Output the [X, Y] coordinate of the center of the cell containing the given text.  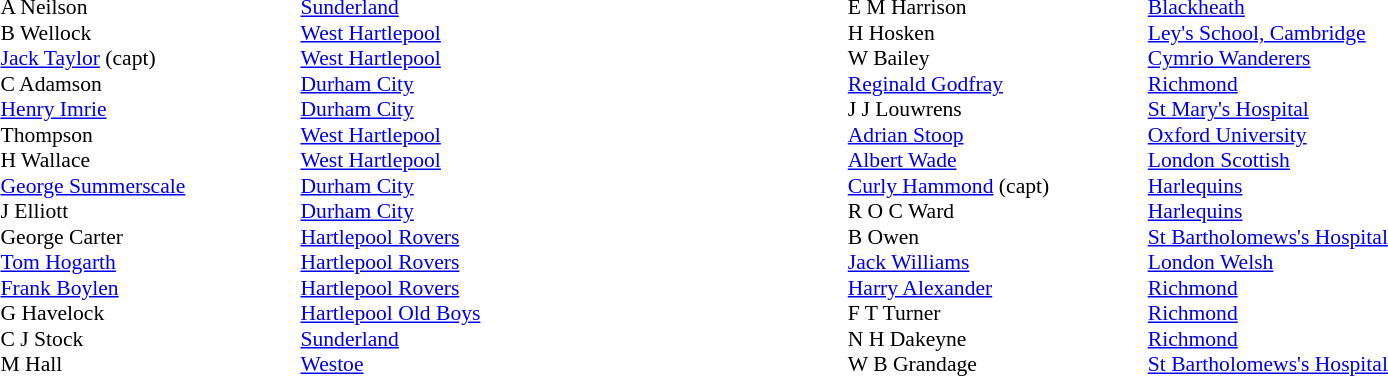
Oxford University [1268, 135]
Cymrio Wanderers [1268, 59]
H Wallace [150, 161]
Henry Imrie [150, 109]
C J Stock [150, 339]
N H Dakeyne [998, 339]
J Elliott [150, 211]
St Bartholomews's Hospital [1268, 237]
W Bailey [998, 59]
Ley's School, Cambridge [1268, 33]
H Hosken [998, 33]
Harry Alexander [998, 288]
G Havelock [150, 313]
Reginald Godfray [998, 84]
Jack Williams [998, 263]
Sunderland [390, 339]
Frank Boylen [150, 288]
London Scottish [1268, 161]
J J Louwrens [998, 109]
B Wellock [150, 33]
Albert Wade [998, 161]
George Carter [150, 237]
London Welsh [1268, 263]
R O C Ward [998, 211]
B Owen [998, 237]
Adrian Stoop [998, 135]
St Mary's Hospital [1268, 109]
Hartlepool Old Boys [390, 313]
C Adamson [150, 84]
F T Turner [998, 313]
Thompson [150, 135]
Tom Hogarth [150, 263]
Jack Taylor (capt) [150, 59]
George Summerscale [150, 186]
Curly Hammond (capt) [998, 186]
